Provide the (X, Y) coordinate of the cell's center where the given text is located.  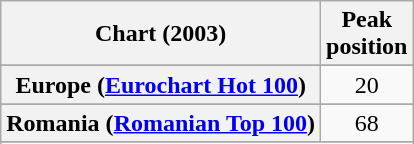
Romania (Romanian Top 100) (161, 123)
Chart (2003) (161, 34)
68 (367, 123)
20 (367, 85)
Peakposition (367, 34)
Europe (Eurochart Hot 100) (161, 85)
